Detect which cell encompasses the target text, then output its [X, Y] center coordinate. 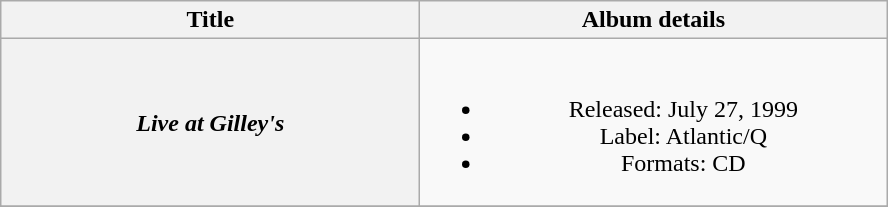
Album details [654, 20]
Released: July 27, 1999Label: Atlantic/QFormats: CD [654, 122]
Live at Gilley's [210, 122]
Title [210, 20]
